Return [x, y] of the center of cell containing provided text 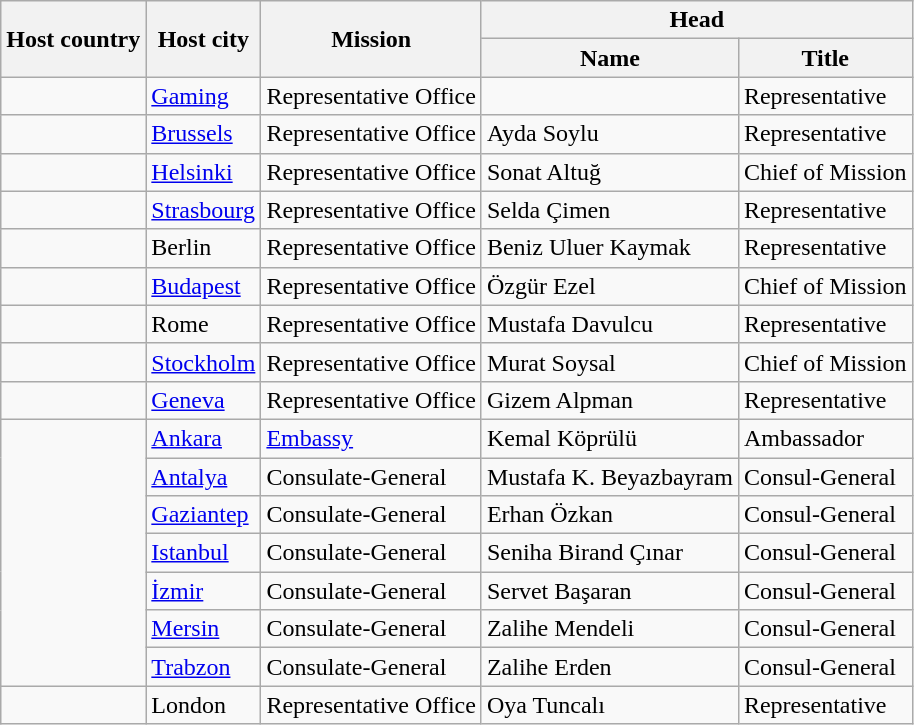
Trabzon [204, 667]
Erhan Özkan [610, 515]
London [204, 705]
Mustafa Davulcu [610, 324]
Host city [204, 39]
Gaming [204, 96]
Servet Başaran [610, 591]
Beniz Uluer Kaymak [610, 248]
Geneva [204, 400]
Zalihe Erden [610, 667]
Antalya [204, 477]
Name [610, 58]
Kemal Köprülü [610, 438]
Zalihe Mendeli [610, 629]
Ankara [204, 438]
Istanbul [204, 553]
Title [825, 58]
Ambassador [825, 438]
Stockholm [204, 362]
Gaziantep [204, 515]
Embassy [372, 438]
Gizem Alpman [610, 400]
Berlin [204, 248]
Ayda Soylu [610, 134]
İzmir [204, 591]
Rome [204, 324]
Oya Tuncalı [610, 705]
Murat Soysal [610, 362]
Özgür Ezel [610, 286]
Mustafa K. Beyazbayram [610, 477]
Seniha Birand Çınar [610, 553]
Sonat Altuğ [610, 172]
Helsinki [204, 172]
Budapest [204, 286]
Head [696, 20]
Brussels [204, 134]
Host country [74, 39]
Mission [372, 39]
Mersin [204, 629]
Strasbourg [204, 210]
Selda Çimen [610, 210]
